For the text-containing cell, return its midpoint in [X, Y] coordinate format. 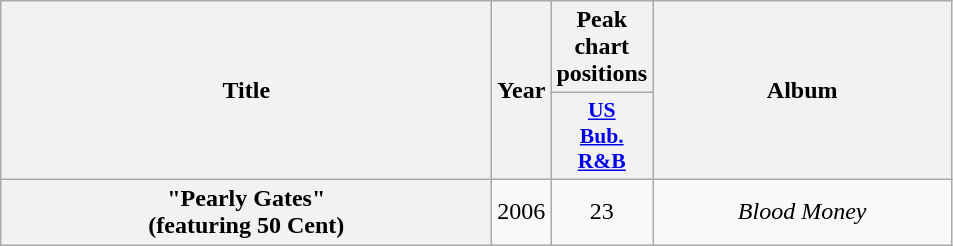
23 [602, 212]
Peak chart positions [602, 47]
USBub.R&B [602, 136]
Album [802, 90]
"Pearly Gates"(featuring 50 Cent) [246, 212]
Year [522, 90]
Blood Money [802, 212]
Title [246, 90]
2006 [522, 212]
